Detect which cell encompasses the target text, then output its (x, y) center coordinate. 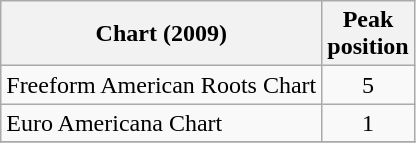
Euro Americana Chart (162, 123)
5 (368, 85)
Chart (2009) (162, 34)
Peakposition (368, 34)
1 (368, 123)
Freeform American Roots Chart (162, 85)
